Locate the cell with the specified text and output its [X, Y] center coordinate. 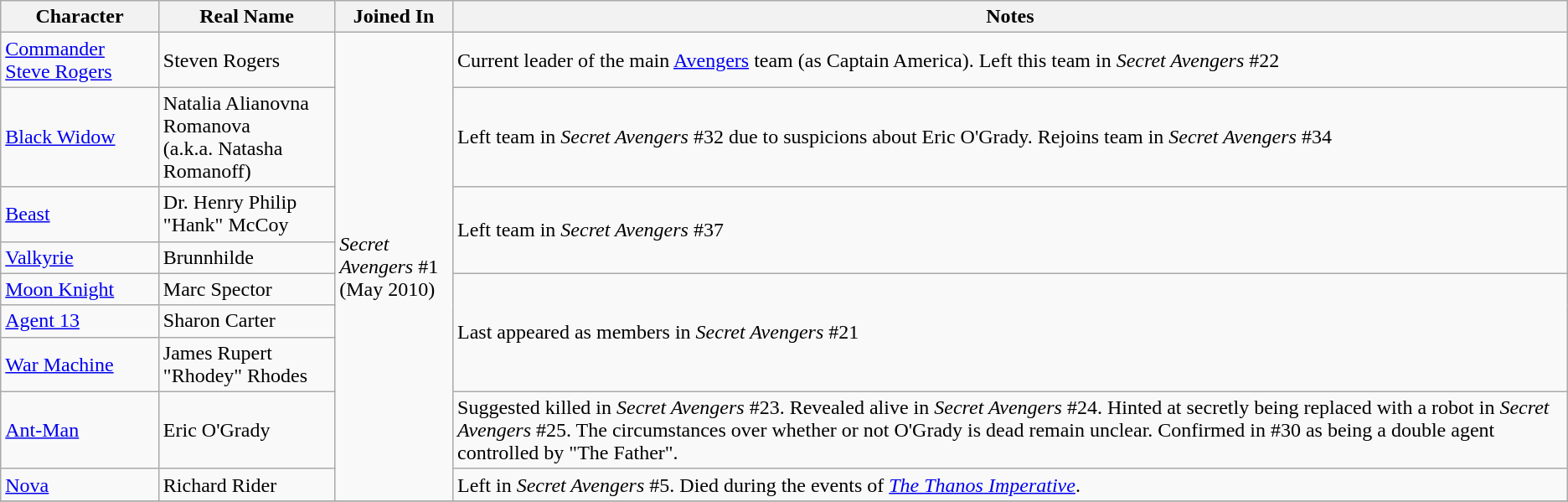
Dr. Henry Philip "Hank" McCoy [246, 215]
Joined In [394, 17]
Real Name [246, 17]
Ant-Man [80, 430]
James Rupert "Rhodey" Rhodes [246, 364]
Sharon Carter [246, 321]
Eric O'Grady [246, 430]
Agent 13 [80, 321]
Steven Rogers [246, 60]
Notes [1010, 17]
Richard Rider [246, 484]
Black Widow [80, 137]
Brunnhilde [246, 257]
Secret Avengers #1(May 2010) [394, 267]
War Machine [80, 364]
Nova [80, 484]
Character [80, 17]
Commander Steve Rogers [80, 60]
Moon Knight [80, 289]
Beast [80, 215]
Natalia Alianovna Romanova(a.k.a. Natasha Romanoff) [246, 137]
Last appeared as members in Secret Avengers #21 [1010, 332]
Left team in Secret Avengers #32 due to suspicions about Eric O'Grady. Rejoins team in Secret Avengers #34 [1010, 137]
Left in Secret Avengers #5. Died during the events of The Thanos Imperative. [1010, 484]
Marc Spector [246, 289]
Left team in Secret Avengers #37 [1010, 230]
Current leader of the main Avengers team (as Captain America). Left this team in Secret Avengers #22 [1010, 60]
Valkyrie [80, 257]
